Search for the cell housing the specified text and yield its (X, Y) center coordinate. 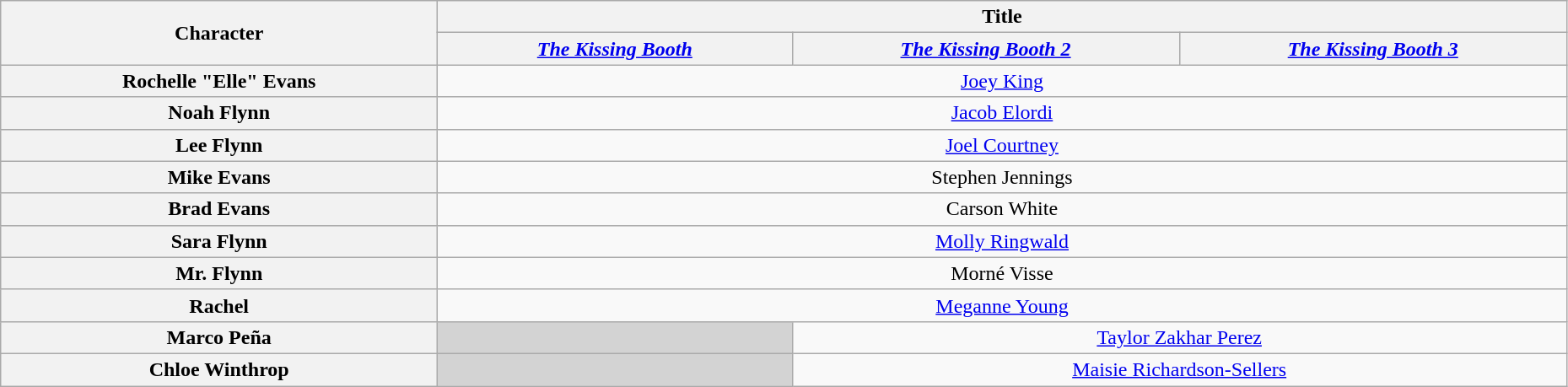
Rachel (219, 305)
Chloe Winthrop (219, 369)
The Kissing Booth (615, 49)
Mr. Flynn (219, 273)
Molly Ringwald (1002, 241)
Sara Flynn (219, 241)
Character (219, 33)
Title (1002, 17)
Mike Evans (219, 177)
The Kissing Booth 2 (985, 49)
Morné Visse (1002, 273)
Lee Flynn (219, 145)
Noah Flynn (219, 113)
Joey King (1002, 81)
Taylor Zakhar Perez (1179, 337)
Jacob Elordi (1002, 113)
Maisie Richardson-Sellers (1179, 369)
Carson White (1002, 209)
Marco Peña (219, 337)
Stephen Jennings (1002, 177)
Meganne Young (1002, 305)
Joel Courtney (1002, 145)
Brad Evans (219, 209)
Rochelle "Elle" Evans (219, 81)
The Kissing Booth 3 (1373, 49)
